Pinpoint the cell where the given text exists, returning its (x, y) midpoint coordinate. 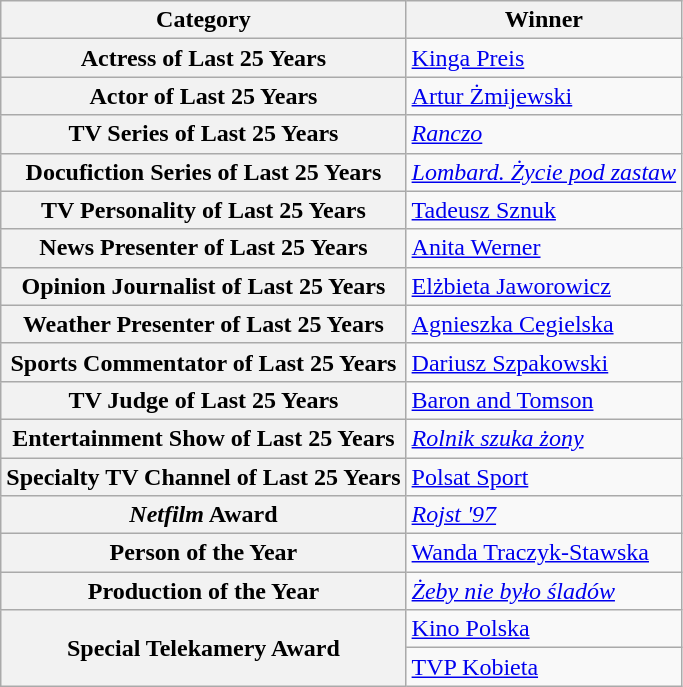
Baron and Tomson (544, 400)
Wanda Traczyk-Stawska (544, 553)
Actor of Last 25 Years (204, 96)
Sports Commentator of Last 25 Years (204, 362)
TVP Kobieta (544, 667)
Agnieszka Cegielska (544, 324)
Specialty TV Channel of Last 25 Years (204, 477)
Lombard. Życie pod zastaw (544, 172)
Entertainment Show of Last 25 Years (204, 438)
Special Telekamery Award (204, 648)
Person of the Year (204, 553)
Winner (544, 20)
Opinion Journalist of Last 25 Years (204, 286)
Tadeusz Sznuk (544, 210)
Actress of Last 25 Years (204, 58)
Rojst '97 (544, 515)
Netfilm Award (204, 515)
Artur Żmijewski (544, 96)
Category (204, 20)
Elżbieta Jaworowicz (544, 286)
Docufiction Series of Last 25 Years (204, 172)
Weather Presenter of Last 25 Years (204, 324)
TV Personality of Last 25 Years (204, 210)
Dariusz Szpakowski (544, 362)
Rolnik szuka żony (544, 438)
TV Judge of Last 25 Years (204, 400)
Polsat Sport (544, 477)
Kino Polska (544, 629)
Anita Werner (544, 248)
Ranczo (544, 134)
Production of the Year (204, 591)
TV Series of Last 25 Years (204, 134)
Żeby nie było śladów (544, 591)
Kinga Preis (544, 58)
News Presenter of Last 25 Years (204, 248)
